Identify which cell holds the provided text, then report its (x, y) central coordinate. 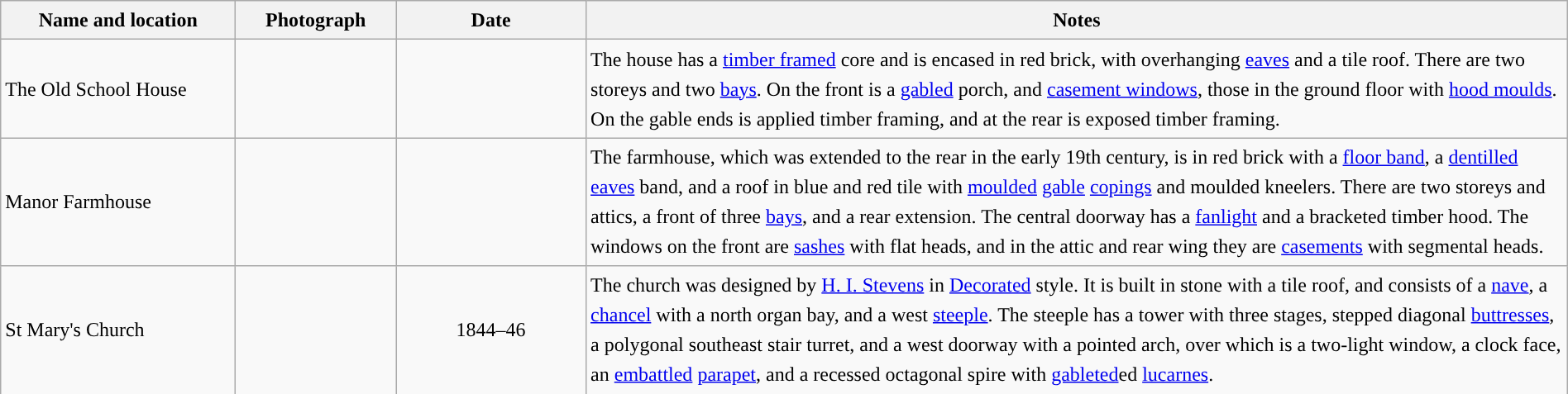
Date (491, 20)
The Old School House (118, 89)
Photograph (316, 20)
1844–46 (491, 330)
Manor Farmhouse (118, 202)
St Mary's Church (118, 330)
Name and location (118, 20)
Notes (1077, 20)
